Capture the cell that displays the provided text and extract its (X, Y) central coordinate. 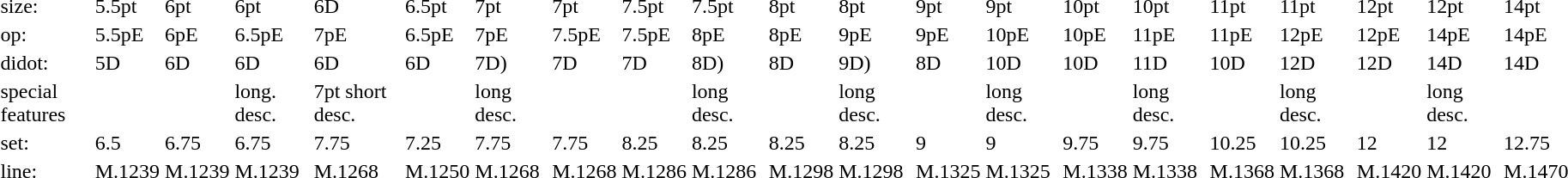
5.5pE (127, 34)
6.5 (127, 143)
11D (1169, 63)
7.25 (437, 143)
8D) (728, 63)
5D (127, 63)
14D (1462, 63)
6pE (197, 34)
long. desc. (271, 103)
7pt short desc. (357, 103)
7D) (512, 63)
9D) (875, 63)
14pE (1462, 34)
